Output the (X, Y) coordinate of the center of the cell containing the given text.  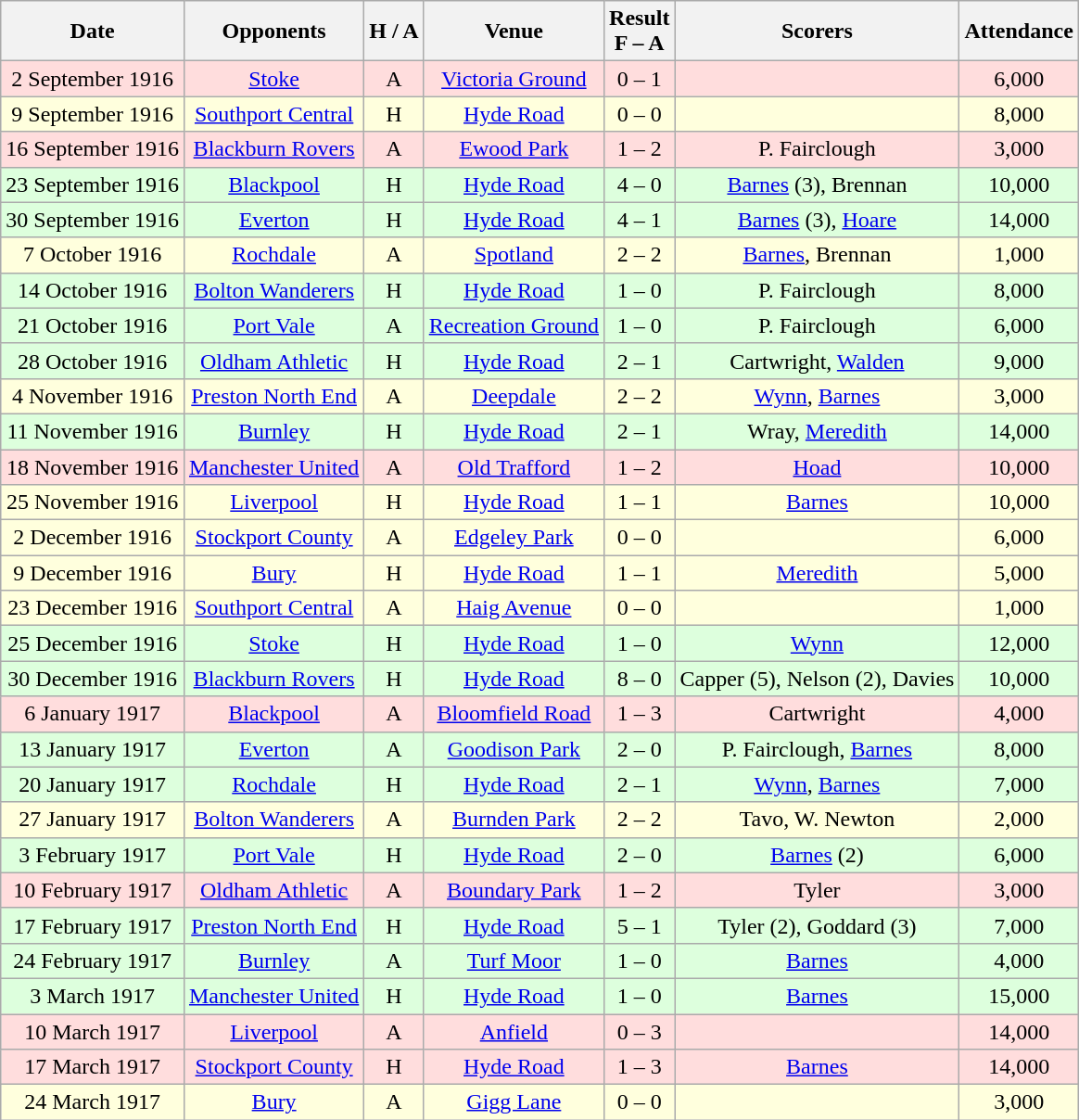
20 January 1917 (93, 784)
Meredith (818, 573)
5 – 1 (640, 925)
Spotland (514, 255)
27 January 1917 (93, 820)
3 February 1917 (93, 855)
10 March 1917 (93, 1032)
Barnes, Brennan (818, 255)
ResultF – A (640, 32)
Recreation Ground (514, 325)
5,000 (1019, 573)
Hoad (818, 466)
14 October 1916 (93, 290)
Barnes (3), Hoare (818, 220)
21 October 1916 (93, 325)
0 – 3 (640, 1032)
Old Trafford (514, 466)
H / A (394, 32)
16 September 1916 (93, 149)
9 September 1916 (93, 114)
Attendance (1019, 32)
Barnes (2) (818, 855)
Cartwright, Walden (818, 361)
23 September 1916 (93, 185)
9,000 (1019, 361)
28 October 1916 (93, 361)
2 September 1916 (93, 79)
Tavo, W. Newton (818, 820)
Victoria Ground (514, 79)
Date (93, 32)
Deepdale (514, 396)
30 September 1916 (93, 220)
Barnes (3), Brennan (818, 185)
Gigg Lane (514, 1102)
10 February 1917 (93, 890)
12,000 (1019, 643)
2 December 1916 (93, 538)
Cartwright (818, 714)
Tyler (818, 890)
3 March 1917 (93, 996)
Boundary Park (514, 890)
13 January 1917 (93, 749)
Anfield (514, 1032)
Wynn (818, 643)
6 January 1917 (93, 714)
8 – 0 (640, 679)
Bloomfield Road (514, 714)
25 November 1916 (93, 503)
9 December 1916 (93, 573)
Ewood Park (514, 149)
4 – 0 (640, 185)
7 October 1916 (93, 255)
Burnden Park (514, 820)
Tyler (2), Goddard (3) (818, 925)
Wray, Meredith (818, 431)
Edgeley Park (514, 538)
24 March 1917 (93, 1102)
Venue (514, 32)
P. Fairclough, Barnes (818, 749)
15,000 (1019, 996)
18 November 1916 (93, 466)
11 November 1916 (93, 431)
4 – 1 (640, 220)
2,000 (1019, 820)
Opponents (273, 32)
Haig Avenue (514, 608)
30 December 1916 (93, 679)
Turf Moor (514, 961)
Scorers (818, 32)
17 February 1917 (93, 925)
17 March 1917 (93, 1067)
4 November 1916 (93, 396)
24 February 1917 (93, 961)
23 December 1916 (93, 608)
Goodison Park (514, 749)
25 December 1916 (93, 643)
Capper (5), Nelson (2), Davies (818, 679)
0 – 1 (640, 79)
